Return the (x, y) coordinate for the center point of the cell that contains the specified text.  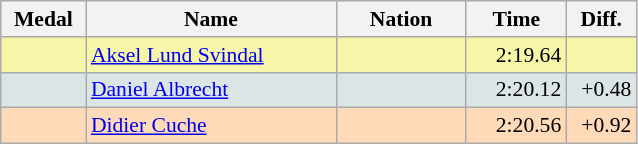
Daniel Albrecht (211, 90)
Name (211, 19)
Aksel Lund Svindal (211, 55)
Time (516, 19)
Nation (401, 19)
+0.92 (601, 126)
2:20.56 (516, 126)
2:19.64 (516, 55)
+0.48 (601, 90)
Diff. (601, 19)
Medal (44, 19)
2:20.12 (516, 90)
Didier Cuche (211, 126)
